For the text-containing cell, return its midpoint in [x, y] coordinate format. 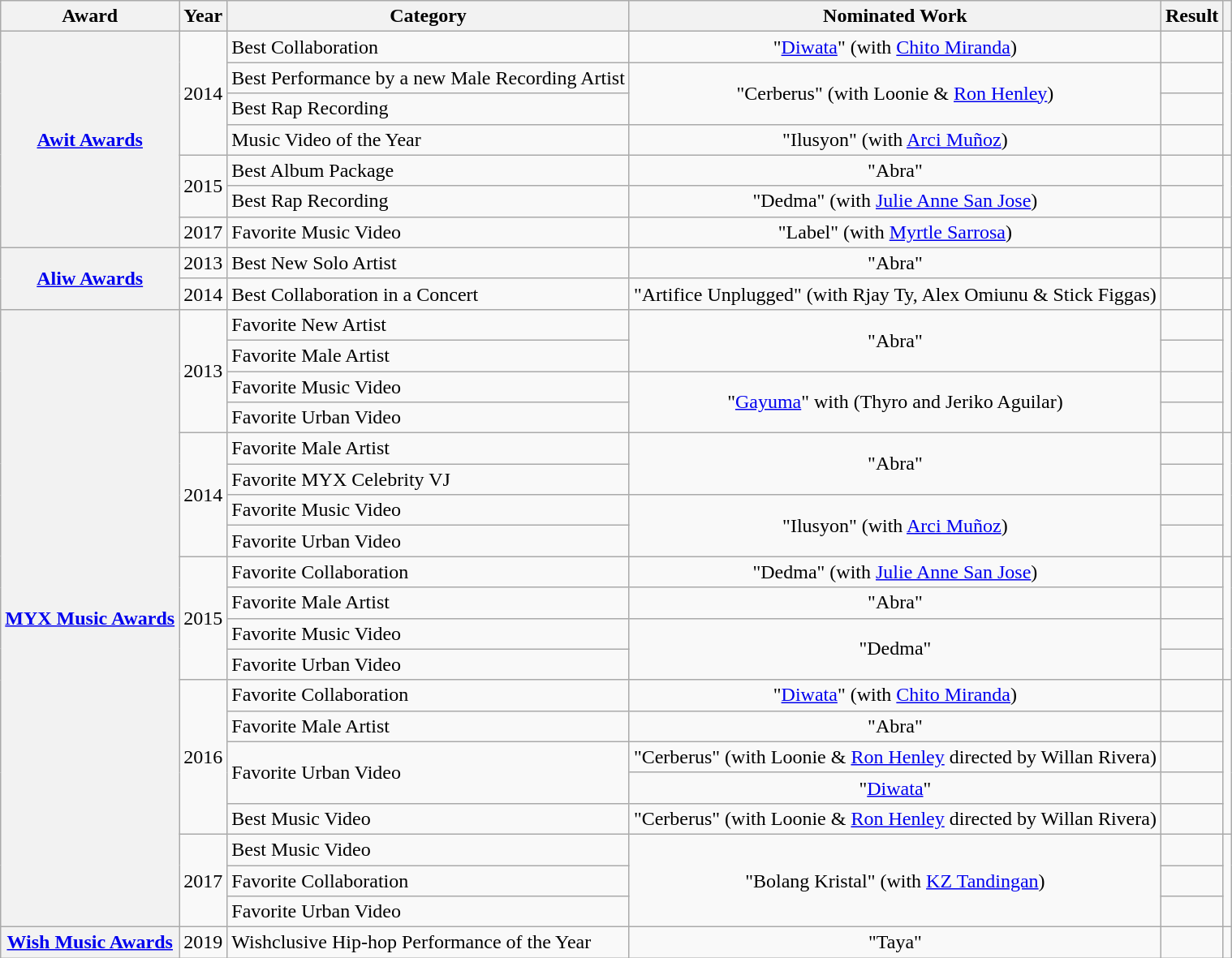
"Bolang Kristal" (with KZ Tandingan) [894, 880]
"Cerberus" (with Loonie & Ron Henley) [894, 93]
Aliw Awards [90, 278]
Year [203, 16]
Awit Awards [90, 140]
Best Album Package [429, 170]
Wish Music Awards [90, 943]
"Diwata" [894, 788]
"Gayuma" with (Thyro and Jeriko Aguilar) [894, 402]
Result [1191, 16]
Favorite New Artist [429, 324]
Favorite MYX Celebrity VJ [429, 479]
Best Performance by a new Male Recording Artist [429, 78]
Best New Solo Artist [429, 263]
"Artifice Unplugged" (with Rjay Ty, Alex Omiunu & Stick Figgas) [894, 294]
2019 [203, 943]
Nominated Work [894, 16]
MYX Music Awards [90, 618]
Best Collaboration [429, 47]
2016 [203, 757]
Music Video of the Year [429, 140]
"Taya" [894, 943]
Wishclusive Hip-hop Performance of the Year [429, 943]
"Label" (with Myrtle Sarrosa) [894, 232]
Award [90, 16]
"Dedma" [894, 649]
Category [429, 16]
Best Collaboration in a Concert [429, 294]
